Locate the cell with the specified text and output its [X, Y] center coordinate. 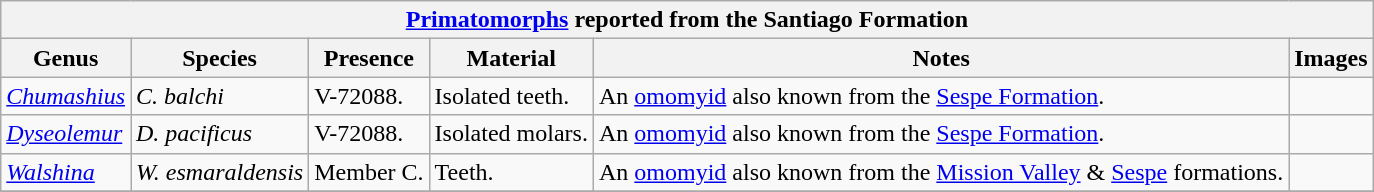
Notes [940, 58]
An omomyid also known from the Mission Valley & Sespe formations. [940, 172]
Primatomorphs reported from the Santiago Formation [687, 20]
C. balchi [219, 96]
Chumashius [66, 96]
Material [511, 58]
Walshina [66, 172]
W. esmaraldensis [219, 172]
Teeth. [511, 172]
Dyseolemur [66, 134]
D. pacificus [219, 134]
Images [1331, 58]
Genus [66, 58]
Isolated molars. [511, 134]
Member C. [369, 172]
Presence [369, 58]
Isolated teeth. [511, 96]
Species [219, 58]
